Identify which cell holds the provided text, then report its [X, Y] central coordinate. 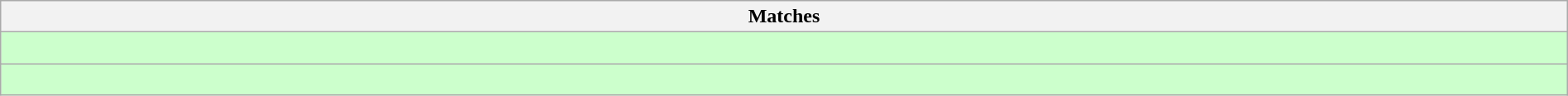
Matches [784, 17]
